Return the (x, y) coordinate for the center point of the cell that contains the specified text.  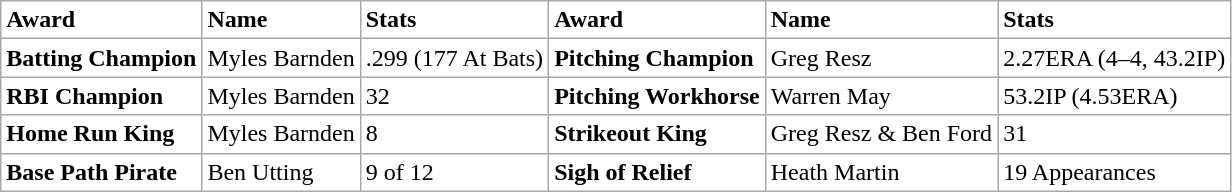
Pitching Champion (658, 58)
Base Path Pirate (102, 172)
19 Appearances (1114, 172)
32 (454, 96)
Greg Resz (881, 58)
9 of 12 (454, 172)
Greg Resz & Ben Ford (881, 134)
2.27ERA (4–4, 43.2IP) (1114, 58)
Heath Martin (881, 172)
Batting Champion (102, 58)
RBI Champion (102, 96)
Sigh of Relief (658, 172)
Ben Utting (281, 172)
Home Run King (102, 134)
31 (1114, 134)
Warren May (881, 96)
Pitching Workhorse (658, 96)
.299 (177 At Bats) (454, 58)
8 (454, 134)
53.2IP (4.53ERA) (1114, 96)
Strikeout King (658, 134)
